Extract the (X, Y) coordinate from the center of the cell holding the provided text.  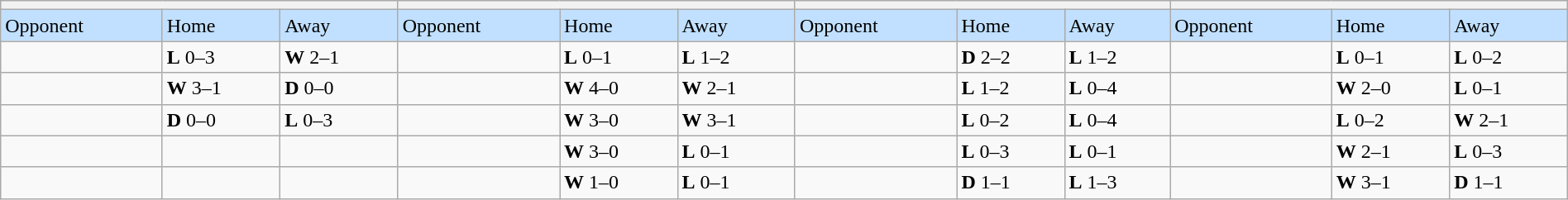
W 2–0 (1390, 88)
W 1–0 (619, 183)
D 2–2 (1011, 57)
L 1–3 (1117, 183)
W 4–0 (619, 88)
